Locate the cell with the specified text and output its [X, Y] center coordinate. 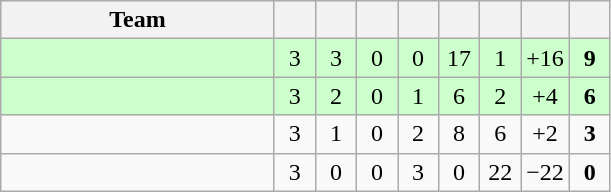
Team [138, 20]
+4 [546, 96]
+2 [546, 134]
17 [460, 58]
8 [460, 134]
9 [590, 58]
−22 [546, 172]
+16 [546, 58]
22 [500, 172]
